Output the (x, y) coordinate of the center of the cell containing the given text.  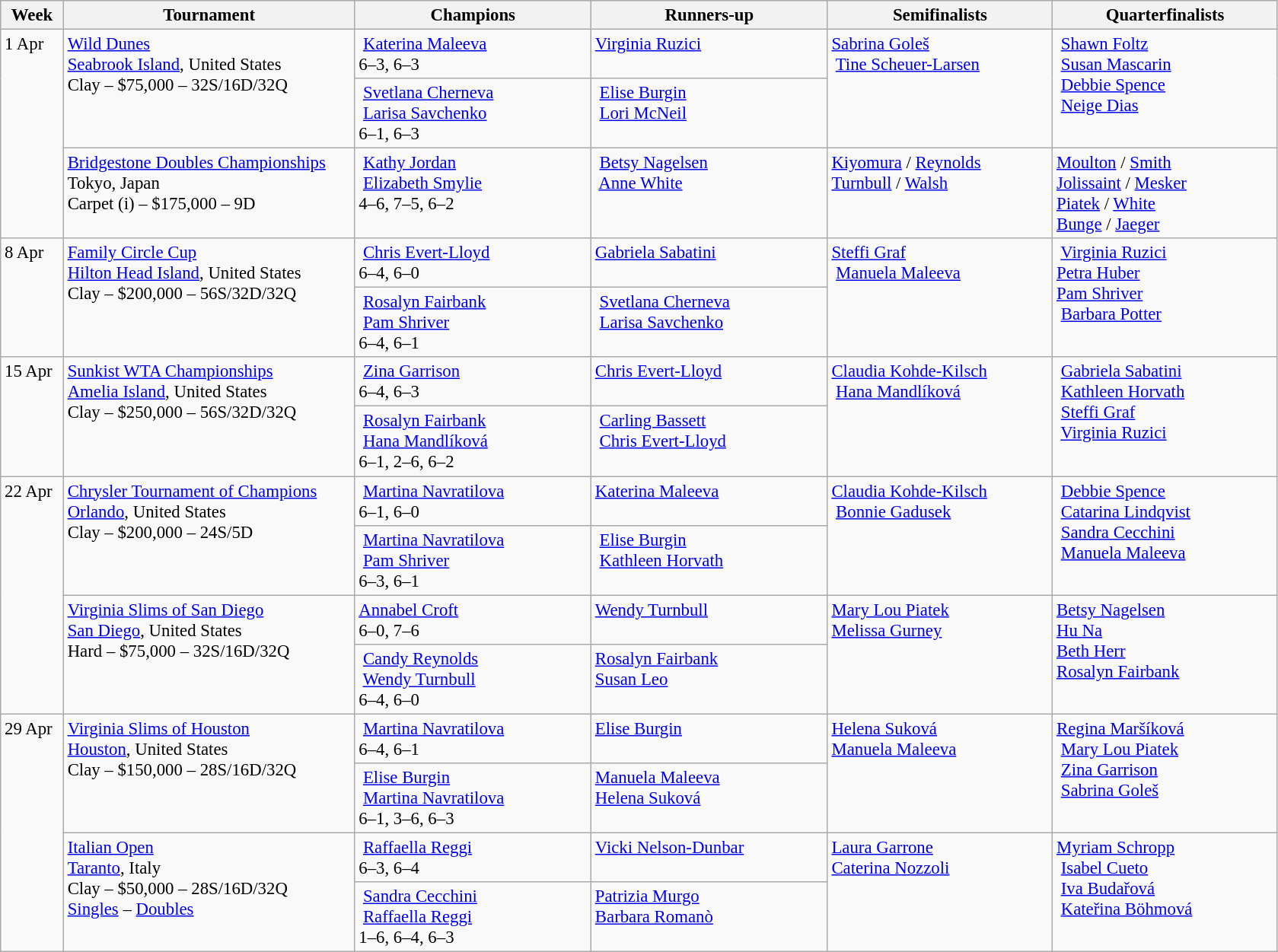
Svetlana Cherneva Larisa Savchenko 6–1, 6–3 (473, 113)
Regina Maršíková Mary Lou Piatek Zina Garrison Sabrina Goleš (1165, 773)
Svetlana Cherneva Larisa Savchenko (709, 323)
Tournament (209, 15)
Italian Open Taranto, ItalyClay – $50,000 – 28S/16D/32Q Singles – Doubles (209, 892)
Manuela Maleeva Helena Suková (709, 798)
Katerina Maleeva (709, 501)
Martina Navratilova Pam Shriver 6–3, 6–1 (473, 560)
Elise Burgin Lori McNeil (709, 113)
Laura Garrone Caterina Nozzoli (940, 892)
Elise Burgin (709, 738)
15 Apr (32, 417)
Betsy Nagelsen Anne White (709, 193)
Gabriela Sabatini (709, 263)
Champions (473, 15)
Sandra Cecchini Raffaella Reggi1–6, 6–4, 6–3 (473, 917)
Quarterfinalists (1165, 15)
Chrysler Tournament of Champions Orlando, United States Clay – $200,000 – 24S/5D (209, 536)
Bridgestone Doubles Championships Tokyo, JapanCarpet (i) – $175,000 – 9D (209, 193)
Shawn Foltz Susan Mascarin Debbie Spence Neige Dias (1165, 89)
Martina Navratilova6–1, 6–0 (473, 501)
Kathy Jordan Elizabeth Smylie4–6, 7–5, 6–2 (473, 193)
Zina Garrison6–4, 6–3 (473, 382)
Annabel Croft6–0, 7–6 (473, 619)
Rosalyn Fairbank Pam Shriver 6–4, 6–1 (473, 323)
Claudia Kohde-Kilsch Hana Mandlíková (940, 417)
Raffaella Reggi6–3, 6–4 (473, 857)
Virginia Ruzici (709, 55)
Carling Bassett Chris Evert-Lloyd (709, 441)
Steffi Graf Manuela Maleeva (940, 298)
Betsy Nagelsen Hu Na Beth Herr Rosalyn Fairbank (1165, 654)
Family Circle Cup Hilton Head Island, United States Clay – $200,000 – 56S/32D/32Q (209, 298)
Week (32, 15)
Martina Navratilova6–4, 6–1 (473, 738)
Claudia Kohde-Kilsch Bonnie Gadusek (940, 536)
Gabriela Sabatini Kathleen Horvath Steffi Graf Virginia Ruzici (1165, 417)
22 Apr (32, 595)
Sabrina Goleš Tine Scheuer-Larsen (940, 89)
Virginia Slims of San Diego San Diego, United States Hard – $75,000 – 32S/16D/32Q (209, 654)
Katerina Maleeva6–3, 6–3 (473, 55)
Myriam Schropp Isabel Cueto Iva Budařová Kateřina Böhmová (1165, 892)
Mary Lou Piatek Melissa Gurney (940, 654)
Virginia Slims of Houston Houston, United States Clay – $150,000 – 28S/16D/32Q (209, 773)
Chris Evert-Lloyd (709, 382)
Elise Burgin Martina Navratilova6–1, 3–6, 6–3 (473, 798)
Kiyomura / Reynolds Turnbull / Walsh (940, 193)
Wendy Turnbull (709, 619)
Wild Dunes Seabrook Island, United States Clay – $75,000 – 32S/16D/32Q (209, 89)
Vicki Nelson-Dunbar (709, 857)
Rosalyn Fairbank Hana Mandlíková 6–1, 2–6, 6–2 (473, 441)
Elise Burgin Kathleen Horvath (709, 560)
Chris Evert-Lloyd6–4, 6–0 (473, 263)
Sunkist WTA Championships Amelia Island, United States Clay – $250,000 – 56S/32D/32Q (209, 417)
Patrizia Murgo Barbara Romanò (709, 917)
Rosalyn Fairbank Susan Leo (709, 679)
Helena Suková Manuela Maleeva (940, 773)
Runners-up (709, 15)
Debbie Spence Catarina Lindqvist Sandra Cecchini Manuela Maleeva (1165, 536)
Virginia Ruzici Petra Huber Pam Shriver Barbara Potter (1165, 298)
1 Apr (32, 134)
8 Apr (32, 298)
29 Apr (32, 833)
Semifinalists (940, 15)
Candy Reynolds Wendy Turnbull6–4, 6–0 (473, 679)
Moulton / Smith Jolissaint / Mesker Piatek / White Bunge / Jaeger (1165, 193)
